From the cell containing the given text, extract its center point as [X, Y] coordinate. 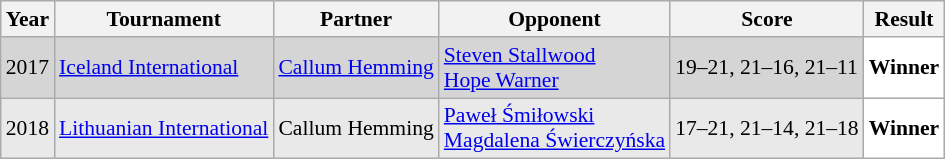
Year [28, 19]
Iceland International [164, 68]
19–21, 21–16, 21–11 [767, 68]
Opponent [554, 19]
Lithuanian International [164, 128]
Steven Stallwood Hope Warner [554, 68]
2017 [28, 68]
Paweł Śmiłowski Magdalena Świerczyńska [554, 128]
Partner [356, 19]
Score [767, 19]
2018 [28, 128]
Result [904, 19]
17–21, 21–14, 21–18 [767, 128]
Tournament [164, 19]
